For the text-containing cell, return its midpoint in (x, y) coordinate format. 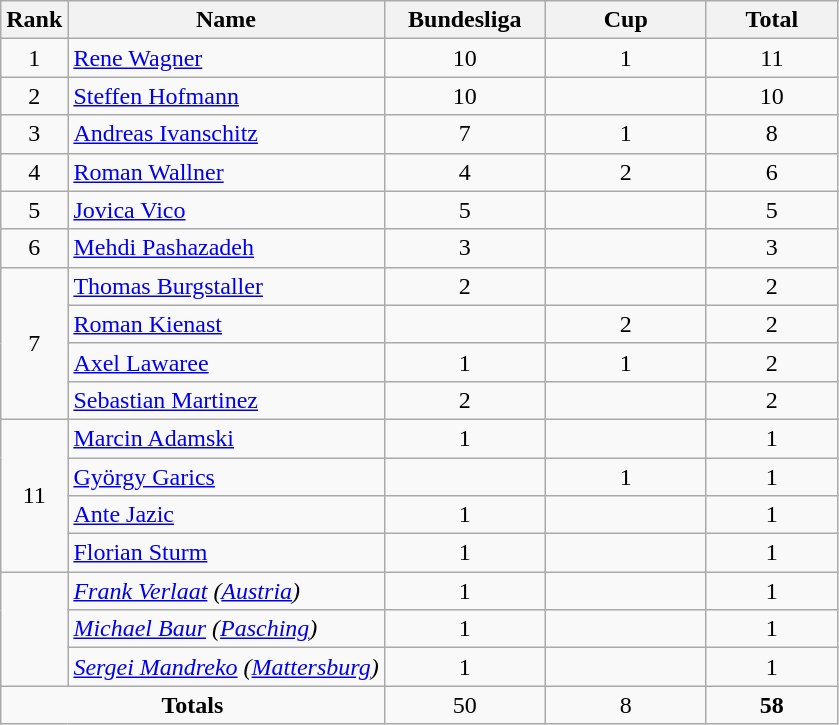
Totals (192, 705)
Steffen Hofmann (226, 96)
Frank Verlaat (Austria) (226, 591)
50 (464, 705)
György Garics (226, 477)
Roman Wallner (226, 172)
Cup (626, 20)
58 (772, 705)
Roman Kienast (226, 324)
Axel Lawaree (226, 362)
Rene Wagner (226, 58)
Florian Sturm (226, 553)
Michael Baur (Pasching) (226, 629)
Rank (34, 20)
Name (226, 20)
Total (772, 20)
Sebastian Martinez (226, 400)
Marcin Adamski (226, 438)
Thomas Burgstaller (226, 286)
Ante Jazic (226, 515)
Sergei Mandreko (Mattersburg) (226, 667)
Mehdi Pashazadeh (226, 248)
Bundesliga (464, 20)
Andreas Ivanschitz (226, 134)
Jovica Vico (226, 210)
